Extract the [x, y] coordinate from the center of the cell holding the provided text.  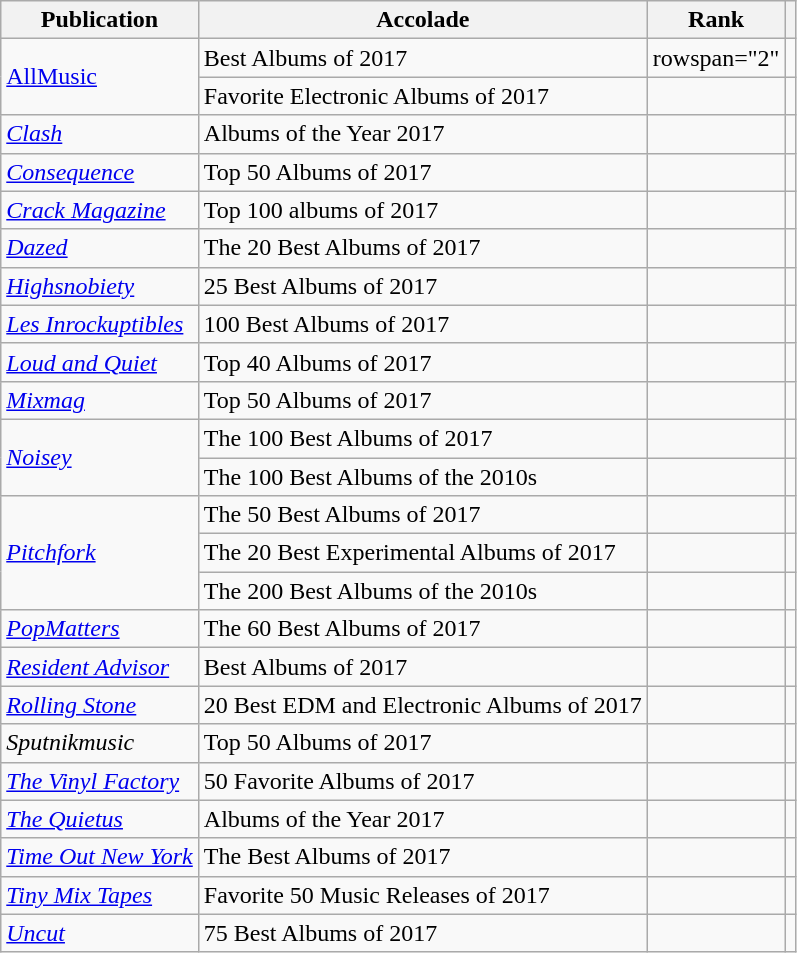
The 20 Best Experimental Albums of 2017 [422, 553]
75 Best Albums of 2017 [422, 933]
25 Best Albums of 2017 [422, 286]
100 Best Albums of 2017 [422, 324]
The Quietus [100, 819]
The 100 Best Albums of the 2010s [422, 477]
Uncut [100, 933]
Noisey [100, 457]
Rank [716, 20]
Dazed [100, 248]
The 50 Best Albums of 2017 [422, 515]
Favorite 50 Music Releases of 2017 [422, 895]
The Best Albums of 2017 [422, 857]
Highsnobiety [100, 286]
The 20 Best Albums of 2017 [422, 248]
Publication [100, 20]
Accolade [422, 20]
Mixmag [100, 400]
Top 40 Albums of 2017 [422, 362]
Resident Advisor [100, 667]
Top 100 albums of 2017 [422, 210]
50 Favorite Albums of 2017 [422, 781]
Consequence [100, 172]
Favorite Electronic Albums of 2017 [422, 96]
rowspan="2" [716, 58]
Loud and Quiet [100, 362]
Les Inrockuptibles [100, 324]
Rolling Stone [100, 705]
The Vinyl Factory [100, 781]
Crack Magazine [100, 210]
The 60 Best Albums of 2017 [422, 629]
AllMusic [100, 77]
The 100 Best Albums of 2017 [422, 438]
Tiny Mix Tapes [100, 895]
20 Best EDM and Electronic Albums of 2017 [422, 705]
Clash [100, 134]
The 200 Best Albums of the 2010s [422, 591]
Pitchfork [100, 553]
PopMatters [100, 629]
Time Out New York [100, 857]
Sputnikmusic [100, 743]
